Find where the given text appears and provide that cell's center as [x, y] coordinate. 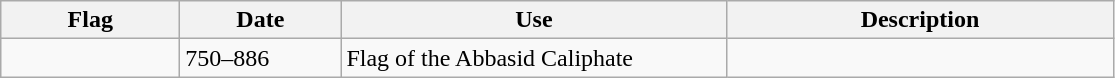
Flag [90, 20]
750–886 [260, 58]
Flag of the Abbasid Caliphate [534, 58]
Date [260, 20]
Use [534, 20]
Description [920, 20]
